Scan for the cell matching the given text and deliver its [x, y] coordinate at center. 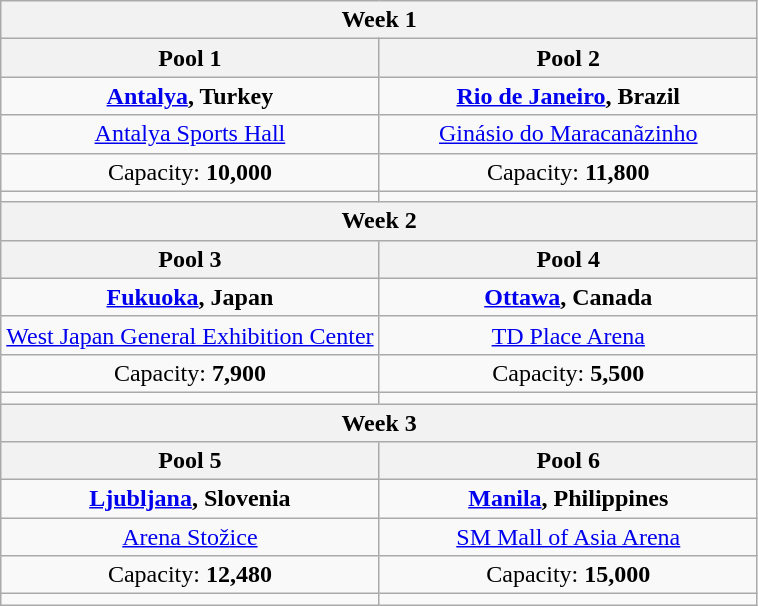
Pool 3 [190, 259]
Week 3 [380, 423]
West Japan General Exhibition Center [190, 335]
Pool 6 [568, 461]
Ottawa, Canada [568, 297]
Capacity: 5,500 [568, 373]
Capacity: 10,000 [190, 172]
Week 1 [380, 20]
Capacity: 15,000 [568, 575]
Pool 2 [568, 58]
TD Place Arena [568, 335]
Pool 5 [190, 461]
Week 2 [380, 221]
Ljubljana, Slovenia [190, 499]
Pool 1 [190, 58]
Antalya Sports Hall [190, 134]
Manila, Philippines [568, 499]
SM Mall of Asia Arena [568, 537]
Capacity: 7,900 [190, 373]
Antalya, Turkey [190, 96]
Capacity: 12,480 [190, 575]
Capacity: 11,800 [568, 172]
Rio de Janeiro, Brazil [568, 96]
Pool 4 [568, 259]
Fukuoka, Japan [190, 297]
Arena Stožice [190, 537]
Ginásio do Maracanãzinho [568, 134]
